Locate the cell with the specified text and output its [x, y] center coordinate. 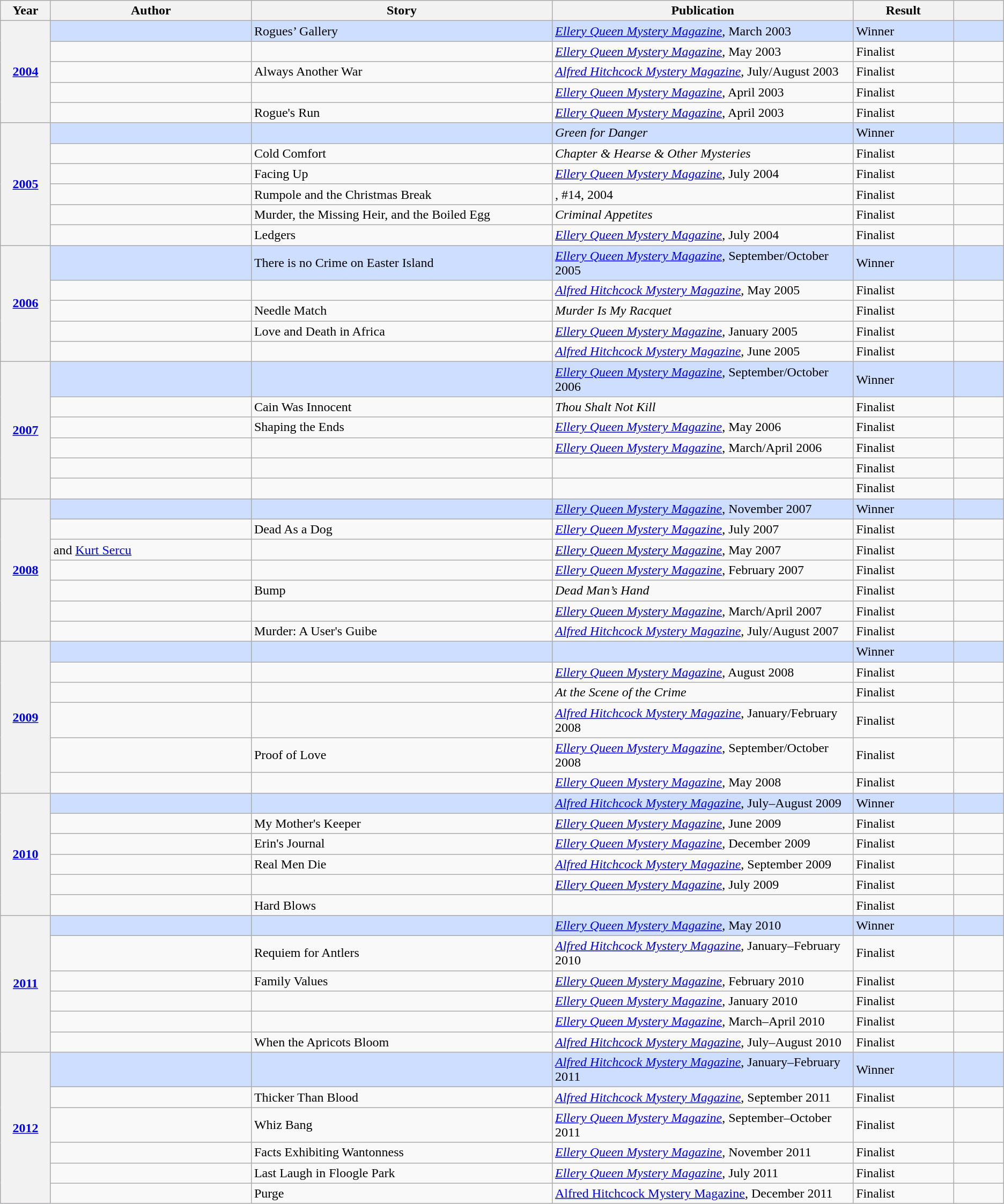
Ellery Queen Mystery Magazine, November 2011 [703, 1153]
Shaping the Ends [401, 427]
Ellery Queen Mystery Magazine, May 2007 [703, 549]
Criminal Appetites [703, 214]
Ellery Queen Mystery Magazine, January 2005 [703, 331]
Ledgers [401, 235]
Whiz Bang [401, 1125]
Ellery Queen Mystery Magazine, March/April 2006 [703, 448]
Publication [703, 11]
Author [151, 11]
Real Men Die [401, 864]
Ellery Queen Mystery Magazine, March–April 2010 [703, 1022]
Erin's Journal [401, 844]
Alfred Hitchcock Mystery Magazine, January–February 2010 [703, 953]
Family Values [401, 980]
Ellery Queen Mystery Magazine, September/October 2005 [703, 263]
My Mother's Keeper [401, 823]
Alfred Hitchcock Mystery Magazine, September 2009 [703, 864]
Ellery Queen Mystery Magazine, January 2010 [703, 1001]
Alfred Hitchcock Mystery Magazine, July–August 2009 [703, 803]
Alfred Hitchcock Mystery Magazine, July/August 2007 [703, 631]
Ellery Queen Mystery Magazine, March/April 2007 [703, 611]
Needle Match [401, 311]
Alfred Hitchcock Mystery Magazine, June 2005 [703, 352]
Alfred Hitchcock Mystery Magazine, July–August 2010 [703, 1042]
Ellery Queen Mystery Magazine, May 2003 [703, 51]
Facts Exhibiting Wantonness [401, 1153]
Dead Man’s Hand [703, 590]
Ellery Queen Mystery Magazine, June 2009 [703, 823]
Bump [401, 590]
Ellery Queen Mystery Magazine, May 2010 [703, 925]
2011 [26, 983]
Rogues’ Gallery [401, 31]
Result [903, 11]
Ellery Queen Mystery Magazine, November 2007 [703, 509]
Ellery Queen Mystery Magazine, March 2003 [703, 31]
Ellery Queen Mystery Magazine, September/October 2006 [703, 380]
Hard Blows [401, 905]
At the Scene of the Crime [703, 693]
2005 [26, 184]
Alfred Hitchcock Mystery Magazine, September 2011 [703, 1097]
Alfred Hitchcock Mystery Magazine, May 2005 [703, 291]
2010 [26, 854]
2004 [26, 72]
Requiem for Antlers [401, 953]
Ellery Queen Mystery Magazine, February 2010 [703, 980]
Ellery Queen Mystery Magazine, December 2009 [703, 844]
Rogue's Run [401, 113]
Thicker Than Blood [401, 1097]
Chapter & Hearse & Other Mysteries [703, 153]
Ellery Queen Mystery Magazine, September/October 2008 [703, 755]
Cain Was Innocent [401, 407]
Ellery Queen Mystery Magazine, May 2008 [703, 783]
, #14, 2004 [703, 194]
Cold Comfort [401, 153]
Murder: A User's Guibe [401, 631]
Love and Death in Africa [401, 331]
Alfred Hitchcock Mystery Magazine, January–February 2011 [703, 1070]
Ellery Queen Mystery Magazine, July 2007 [703, 529]
Alfred Hitchcock Mystery Magazine, July/August 2003 [703, 72]
2006 [26, 303]
Murder Is My Racquet [703, 311]
2009 [26, 717]
Purge [401, 1193]
Always Another War [401, 72]
2007 [26, 430]
2008 [26, 570]
Ellery Queen Mystery Magazine, August 2008 [703, 672]
and Kurt Sercu [151, 549]
Last Laugh in Floogle Park [401, 1173]
Alfred Hitchcock Mystery Magazine, December 2011 [703, 1193]
Proof of Love [401, 755]
Ellery Queen Mystery Magazine, May 2006 [703, 427]
Alfred Hitchcock Mystery Magazine, January/February 2008 [703, 720]
Facing Up [401, 174]
Murder, the Missing Heir, and the Boiled Egg [401, 214]
When the Apricots Bloom [401, 1042]
2012 [26, 1128]
Year [26, 11]
Ellery Queen Mystery Magazine, February 2007 [703, 570]
There is no Crime on Easter Island [401, 263]
Thou Shalt Not Kill [703, 407]
Dead As a Dog [401, 529]
Rumpole and the Christmas Break [401, 194]
Story [401, 11]
Ellery Queen Mystery Magazine, September–October 2011 [703, 1125]
Green for Danger [703, 133]
Ellery Queen Mystery Magazine, July 2011 [703, 1173]
Ellery Queen Mystery Magazine, July 2009 [703, 885]
